Detect which cell encompasses the target text, then output its [X, Y] center coordinate. 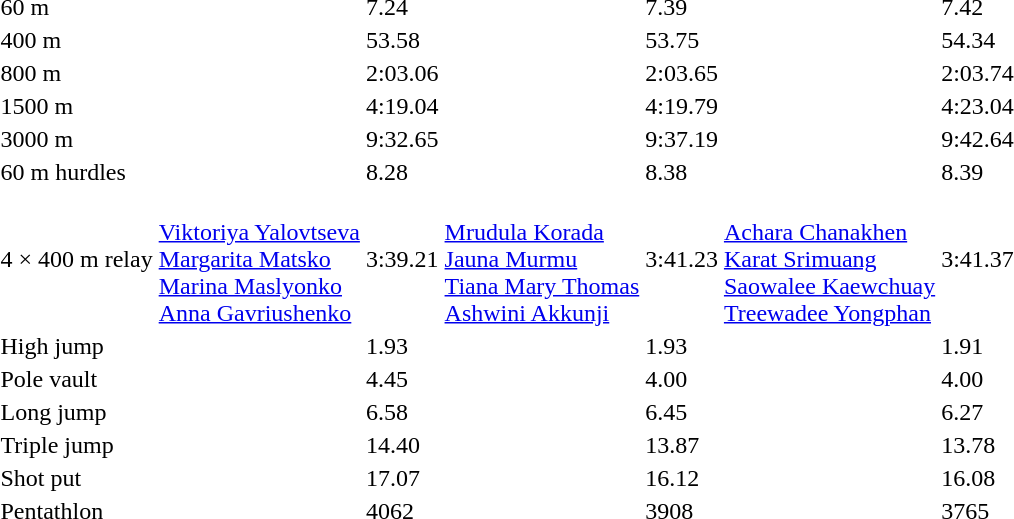
Achara ChanakhenKarat SrimuangSaowalee KaewchuayTreewadee Yongphan [829, 259]
16.12 [682, 478]
4:19.79 [682, 106]
9:37.19 [682, 139]
13.87 [682, 445]
2:03.06 [402, 73]
53.75 [682, 40]
6.58 [402, 412]
6.45 [682, 412]
3:41.23 [682, 259]
53.58 [402, 40]
14.40 [402, 445]
Viktoriya YalovtsevaMargarita MatskoMarina MaslyonkoAnna Gavriushenko [259, 259]
4:19.04 [402, 106]
8.38 [682, 172]
4.00 [682, 379]
9:32.65 [402, 139]
17.07 [402, 478]
Mrudula KoradaJauna MurmuTiana Mary ThomasAshwini Akkunji [542, 259]
3:39.21 [402, 259]
8.28 [402, 172]
2:03.65 [682, 73]
4.45 [402, 379]
